For the text-containing cell, return its midpoint in [X, Y] coordinate format. 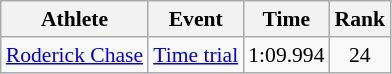
1:09.994 [286, 55]
Time trial [196, 55]
Rank [360, 19]
Roderick Chase [74, 55]
24 [360, 55]
Time [286, 19]
Athlete [74, 19]
Event [196, 19]
